Pinpoint the cell where the given text exists, returning its [x, y] midpoint coordinate. 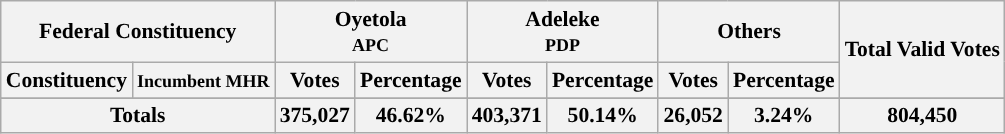
403,371 [507, 116]
804,450 [922, 116]
AdelekePDP [563, 32]
50.14% [603, 116]
26,052 [692, 116]
3.24% [784, 116]
46.62% [411, 116]
Incumbent MHR [204, 80]
Constituency [66, 80]
Totals [138, 116]
375,027 [315, 116]
Others [748, 32]
Federal Constituency [138, 32]
Total Valid Votes [922, 50]
OyetolaAPC [371, 32]
